For the text-containing cell, return its midpoint in [x, y] coordinate format. 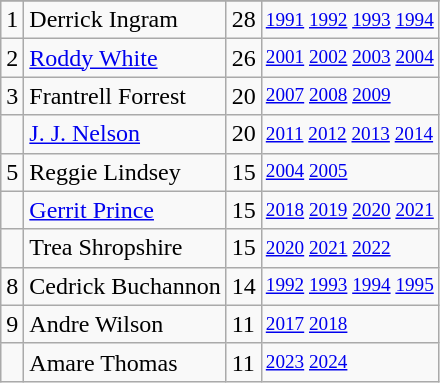
2023 2024 [350, 362]
8 [12, 286]
26 [244, 58]
14 [244, 286]
28 [244, 20]
Derrick Ingram [125, 20]
Cedrick Buchannon [125, 286]
2 [12, 58]
Trea Shropshire [125, 248]
9 [12, 324]
Gerrit Prince [125, 210]
Roddy White [125, 58]
1 [12, 20]
J. J. Nelson [125, 134]
2001 2002 2003 2004 [350, 58]
1992 1993 1994 1995 [350, 286]
2017 2018 [350, 324]
2020 2021 2022 [350, 248]
1991 1992 1993 1994 [350, 20]
Frantrell Forrest [125, 96]
3 [12, 96]
5 [12, 172]
Amare Thomas [125, 362]
2011 2012 2013 2014 [350, 134]
2007 2008 2009 [350, 96]
2018 2019 2020 2021 [350, 210]
Reggie Lindsey [125, 172]
Andre Wilson [125, 324]
2004 2005 [350, 172]
